Extract the [x, y] coordinate from the center of the cell holding the provided text.  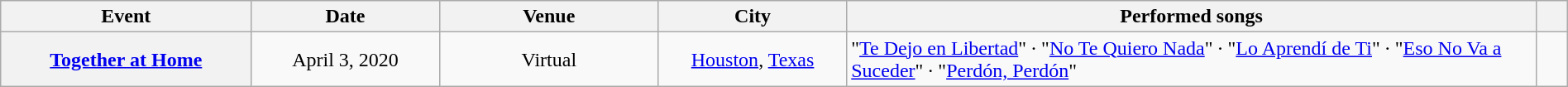
Date [346, 17]
Venue [549, 17]
April 3, 2020 [346, 60]
Houston, Texas [753, 60]
Together at Home [126, 60]
City [753, 17]
"Te Dejo en Libertad" · "No Te Quiero Nada" · "Lo Aprendí de Ti" · "Eso No Va a Suceder" · "Perdón, Perdón" [1192, 60]
Performed songs [1192, 17]
Virtual [549, 60]
Event [126, 17]
